Locate the cell with the specified text and output its (X, Y) center coordinate. 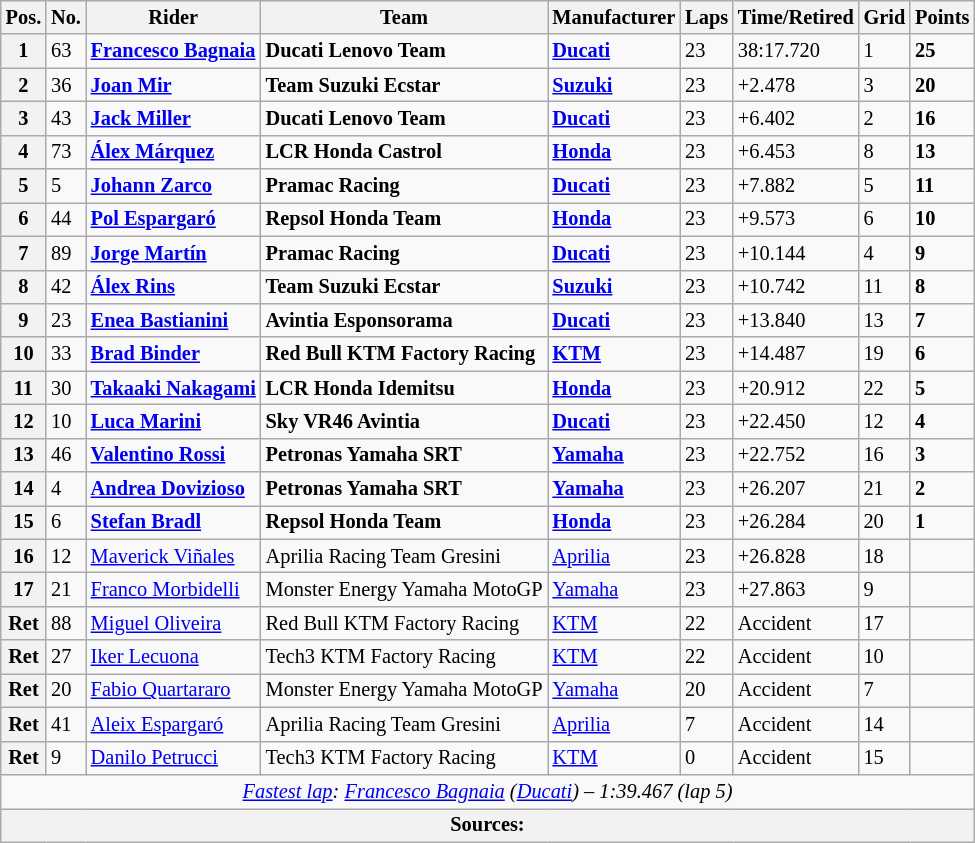
Jorge Martín (174, 253)
Fabio Quartararo (174, 690)
Points (942, 17)
27 (66, 657)
+27.863 (796, 589)
Rider (174, 17)
+14.487 (796, 354)
Valentino Rossi (174, 455)
Joan Mir (174, 85)
73 (66, 152)
No. (66, 17)
+22.752 (796, 455)
Aleix Espargaró (174, 724)
46 (66, 455)
Maverick Viñales (174, 556)
33 (66, 354)
+22.450 (796, 421)
+2.478 (796, 85)
Álex Márquez (174, 152)
0 (706, 758)
Manufacturer (614, 17)
41 (66, 724)
Miguel Oliveira (174, 623)
+20.912 (796, 388)
Iker Lecuona (174, 657)
Enea Bastianini (174, 320)
Team (404, 17)
+26.284 (796, 522)
88 (66, 623)
Álex Rins (174, 287)
Sources: (488, 825)
+9.573 (796, 219)
19 (885, 354)
+10.144 (796, 253)
Johann Zarco (174, 186)
Luca Marini (174, 421)
Grid (885, 17)
Sky VR46 Avintia (404, 421)
38:17.720 (796, 51)
Danilo Petrucci (174, 758)
Francesco Bagnaia (174, 51)
Takaaki Nakagami (174, 388)
Stefan Bradl (174, 522)
30 (66, 388)
+6.402 (796, 118)
44 (66, 219)
+6.453 (796, 152)
+7.882 (796, 186)
Avintia Esponsorama (404, 320)
Brad Binder (174, 354)
+13.840 (796, 320)
Jack Miller (174, 118)
LCR Honda Castrol (404, 152)
Laps (706, 17)
42 (66, 287)
+26.207 (796, 489)
25 (942, 51)
43 (66, 118)
Pol Espargaró (174, 219)
+26.828 (796, 556)
Franco Morbidelli (174, 589)
Pos. (24, 17)
Time/Retired (796, 17)
36 (66, 85)
Fastest lap: Francesco Bagnaia (Ducati) – 1:39.467 (lap 5) (488, 791)
89 (66, 253)
18 (885, 556)
Andrea Dovizioso (174, 489)
63 (66, 51)
+10.742 (796, 287)
LCR Honda Idemitsu (404, 388)
